Determine the (x, y) coordinate at the center of the cell enclosing the given text.  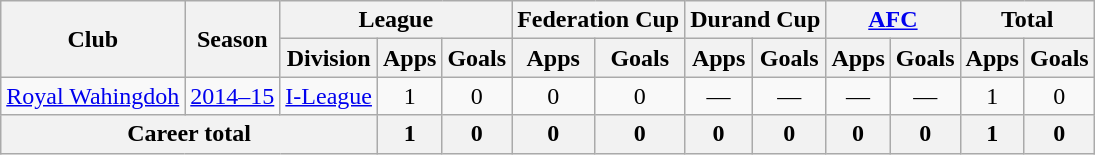
Total (1027, 20)
2014–15 (232, 96)
Durand Cup (756, 20)
I-League (329, 96)
Division (329, 58)
AFC (893, 20)
Royal Wahingdoh (93, 96)
Season (232, 39)
Federation Cup (598, 20)
Club (93, 39)
Career total (190, 134)
League (396, 20)
